Identify which cell holds the provided text, then report its [X, Y] central coordinate. 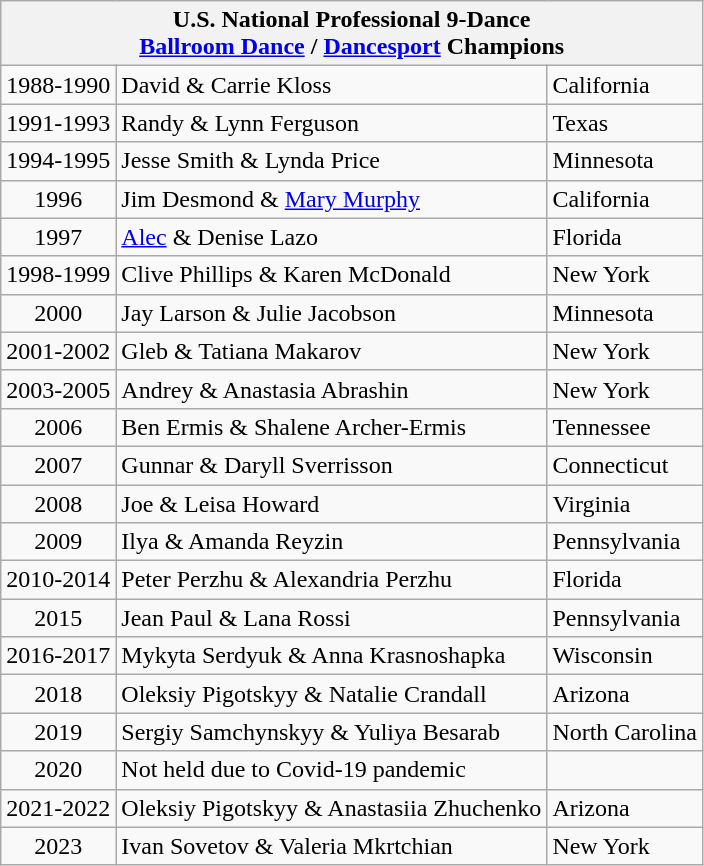
Oleksiy Pigotskyy & Natalie Crandall [332, 694]
Peter Perzhu & Alexandria Perzhu [332, 580]
Gunnar & Daryll Sverrisson [332, 465]
Mykyta Serdyuk & Anna Krasnoshapka [332, 656]
Clive Phillips & Karen McDonald [332, 275]
Randy & Lynn Ferguson [332, 123]
Oleksiy Pigotskyy & Anastasiia Zhuchenko [332, 808]
2015 [58, 618]
2006 [58, 427]
Wisconsin [625, 656]
Ilya & Amanda Reyzin [332, 542]
Jay Larson & Julie Jacobson [332, 313]
Not held due to Covid-19 pandemic [332, 770]
1996 [58, 199]
Tennessee [625, 427]
2021-2022 [58, 808]
1998-1999 [58, 275]
Joe & Leisa Howard [332, 503]
Connecticut [625, 465]
Jean Paul & Lana Rossi [332, 618]
Jesse Smith & Lynda Price [332, 161]
2019 [58, 732]
2018 [58, 694]
2007 [58, 465]
North Carolina [625, 732]
2010-2014 [58, 580]
2008 [58, 503]
1997 [58, 237]
Texas [625, 123]
Andrey & Anastasia Abrashin [332, 389]
Gleb & Tatiana Makarov [332, 351]
Jim Desmond & Mary Murphy [332, 199]
Ivan Sovetov & Valeria Mkrtchian [332, 846]
1994-1995 [58, 161]
2000 [58, 313]
David & Carrie Kloss [332, 85]
2023 [58, 846]
1988-1990 [58, 85]
2020 [58, 770]
1991-1993 [58, 123]
Alec & Denise Lazo [332, 237]
Sergiy Samchynskyy & Yuliya Besarab [332, 732]
U.S. National Professional 9-DanceBallroom Dance / Dancesport Champions [352, 34]
2016-2017 [58, 656]
2003-2005 [58, 389]
2009 [58, 542]
2001-2002 [58, 351]
Virginia [625, 503]
Ben Ermis & Shalene Archer-Ermis [332, 427]
